From the cell containing the given text, extract its center point as (x, y) coordinate. 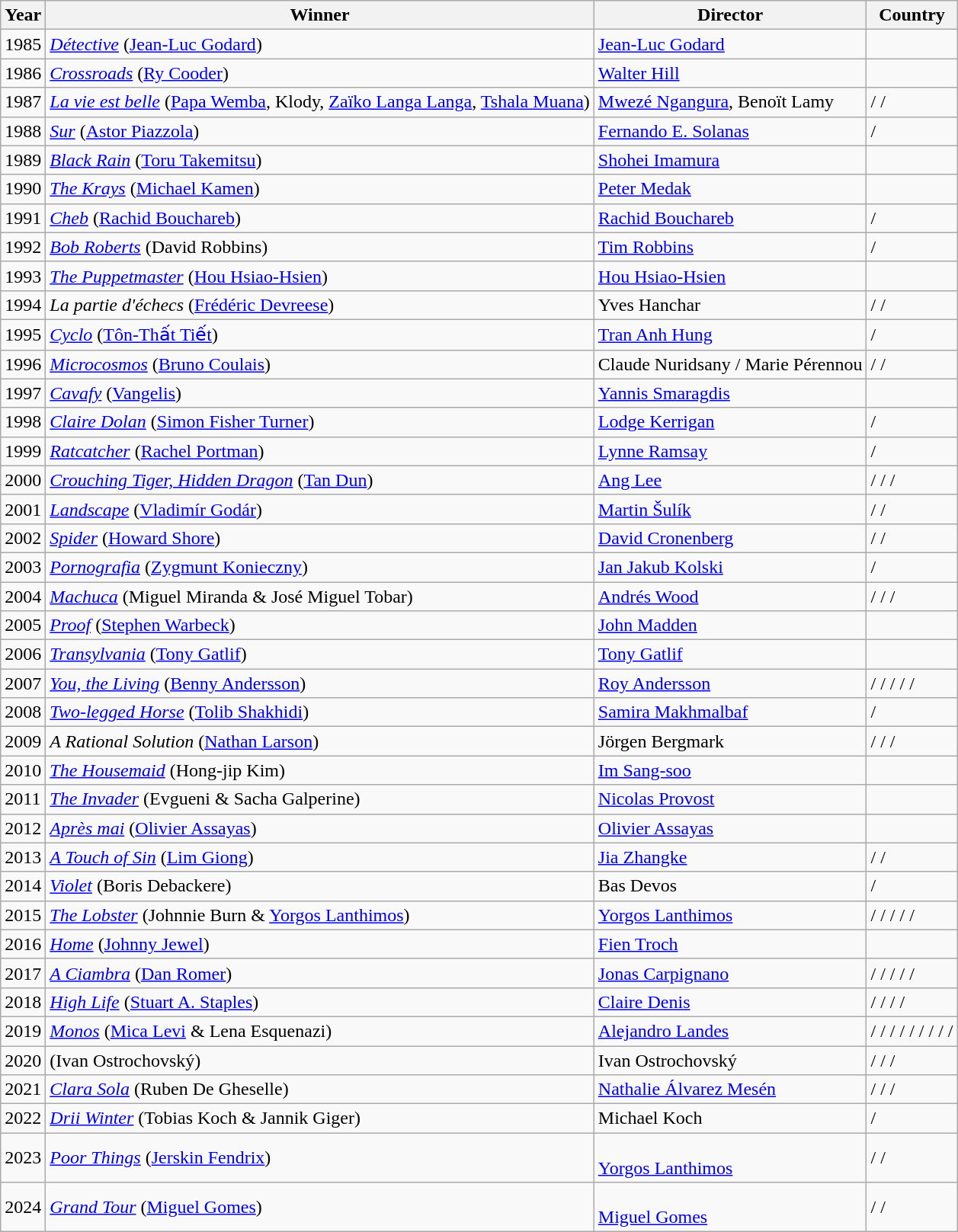
Claude Nuridsany / Marie Pérennou (730, 364)
2003 (23, 567)
/ / / / (912, 1002)
Transylvania (Tony Gatlif) (320, 654)
Cyclo (Tôn-Thất Tiết) (320, 334)
2009 (23, 741)
Martin Šulík (730, 509)
The Housemaid (Hong-jip Kim) (320, 770)
Im Sang-soo (730, 770)
Hou Hsiao-Hsien (730, 276)
2011 (23, 799)
Monos (Mica Levi & Lena Esquenazi) (320, 1031)
Ratcatcher (Rachel Portman) (320, 451)
Sur (Astor Piazzola) (320, 131)
You, the Living (Benny Andersson) (320, 683)
Nathalie Álvarez Mesén (730, 1090)
Samira Makhmalbaf (730, 712)
Peter Medak (730, 189)
Ang Lee (730, 480)
Miguel Gomes (730, 1207)
Jean-Luc Godard (730, 44)
Drii Winter (Tobias Koch & Jannik Giger) (320, 1118)
2024 (23, 1207)
A Touch of Sin (Lim Giong) (320, 857)
Director (730, 15)
Tim Robbins (730, 247)
2013 (23, 857)
1985 (23, 44)
1996 (23, 364)
Nicolas Provost (730, 799)
Clara Sola (Ruben De Gheselle) (320, 1090)
Home (Johnny Jewel) (320, 944)
Claire Dolan (Simon Fisher Turner) (320, 422)
Alejandro Landes (730, 1031)
1987 (23, 102)
Tony Gatlif (730, 654)
Machuca (Miguel Miranda & José Miguel Tobar) (320, 597)
Spider (Howard Shore) (320, 538)
Year (23, 15)
Lynne Ramsay (730, 451)
Country (912, 15)
La partie d'échecs (Frédéric Devreese) (320, 305)
1989 (23, 160)
2002 (23, 538)
1993 (23, 276)
Two-legged Horse (Tolib Shakhidi) (320, 712)
2021 (23, 1090)
Rachid Bouchareb (730, 218)
Crouching Tiger, Hidden Dragon (Tan Dun) (320, 480)
Claire Denis (730, 1002)
Yannis Smaragdis (730, 393)
A Ciambra (Dan Romer) (320, 973)
The Krays (Michael Kamen) (320, 189)
Violet (Boris Debackere) (320, 886)
2022 (23, 1118)
Mwezé Ngangura, Benoït Lamy (730, 102)
2004 (23, 597)
1990 (23, 189)
2007 (23, 683)
Cheb (Rachid Bouchareb) (320, 218)
2016 (23, 944)
Michael Koch (730, 1118)
Proof (Stephen Warbeck) (320, 626)
A Rational Solution (Nathan Larson) (320, 741)
2023 (23, 1158)
Tran Anh Hung (730, 334)
Yves Hanchar (730, 305)
2010 (23, 770)
1988 (23, 131)
2006 (23, 654)
High Life (Stuart A. Staples) (320, 1002)
1995 (23, 334)
Jan Jakub Kolski (730, 567)
(Ivan Ostrochovský) (320, 1060)
1998 (23, 422)
David Cronenberg (730, 538)
Grand Tour (Miguel Gomes) (320, 1207)
The Lobster (Johnnie Burn & Yorgos Lanthimos) (320, 915)
2015 (23, 915)
Roy Andersson (730, 683)
1994 (23, 305)
1997 (23, 393)
Détective (Jean-Luc Godard) (320, 44)
Fernando E. Solanas (730, 131)
Ivan Ostrochovský (730, 1060)
The Puppetmaster (Hou Hsiao-Hsien) (320, 276)
/ / / / / / / / / (912, 1031)
Bas Devos (730, 886)
Lodge Kerrigan (730, 422)
2019 (23, 1031)
Après mai (Olivier Assayas) (320, 828)
John Madden (730, 626)
2000 (23, 480)
Landscape (Vladimír Godár) (320, 509)
Bob Roberts (David Robbins) (320, 247)
Black Rain (Toru Takemitsu) (320, 160)
2001 (23, 509)
2012 (23, 828)
Walter Hill (730, 73)
Shohei Imamura (730, 160)
2008 (23, 712)
1986 (23, 73)
Jia Zhangke (730, 857)
2014 (23, 886)
Pornografia (Zygmunt Konieczny) (320, 567)
Jonas Carpignano (730, 973)
2020 (23, 1060)
Fien Troch (730, 944)
Jörgen Bergmark (730, 741)
Olivier Assayas (730, 828)
Winner (320, 15)
1999 (23, 451)
Crossroads (Ry Cooder) (320, 73)
1991 (23, 218)
Poor Things (Jerskin Fendrix) (320, 1158)
2005 (23, 626)
1992 (23, 247)
Cavafy (Vangelis) (320, 393)
Andrés Wood (730, 597)
The Invader (Evgueni & Sacha Galperine) (320, 799)
Microcosmos (Bruno Coulais) (320, 364)
La vie est belle (Papa Wemba, Klody, Zaïko Langa Langa, Tshala Muana) (320, 102)
2018 (23, 1002)
2017 (23, 973)
